Pinpoint the cell where the given text exists, returning its [X, Y] midpoint coordinate. 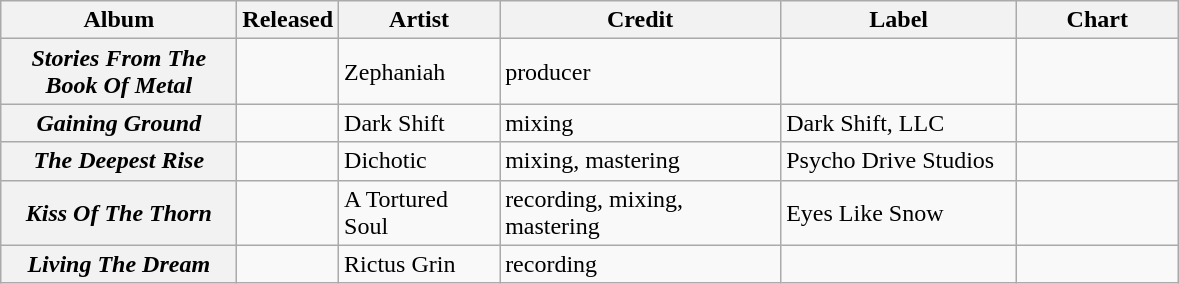
mixing [640, 123]
A Tortured Soul [420, 212]
Stories From The Book Of Metal [119, 72]
Psycho Drive Studios [899, 161]
recording, mixing, mastering [640, 212]
Chart [1098, 20]
producer [640, 72]
Zephaniah [420, 72]
Label [899, 20]
Artist [420, 20]
Eyes Like Snow [899, 212]
Dark Shift [420, 123]
recording [640, 264]
mixing, mastering [640, 161]
Gaining Ground [119, 123]
The Deepest Rise [119, 161]
Album [119, 20]
Dark Shift, LLC [899, 123]
Rictus Grin [420, 264]
Kiss Of The Thorn [119, 212]
Released [288, 20]
Dichotic [420, 161]
Living The Dream [119, 264]
Credit [640, 20]
